Locate the cell with the specified text and output its (x, y) center coordinate. 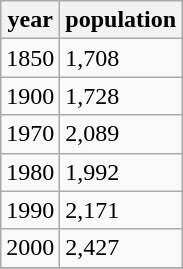
1970 (30, 134)
1,708 (121, 58)
1850 (30, 58)
1,992 (121, 172)
1980 (30, 172)
1,728 (121, 96)
1900 (30, 96)
2,089 (121, 134)
population (121, 20)
2,427 (121, 248)
year (30, 20)
2,171 (121, 210)
1990 (30, 210)
2000 (30, 248)
